Search for the cell housing the specified text and yield its (x, y) center coordinate. 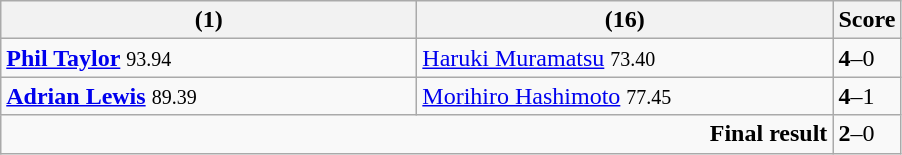
Morihiro Hashimoto 77.45 (625, 96)
4–0 (867, 58)
4–1 (867, 96)
(16) (625, 20)
Haruki Muramatsu 73.40 (625, 58)
Phil Taylor 93.94 (209, 58)
Final result (417, 134)
2–0 (867, 134)
Adrian Lewis 89.39 (209, 96)
Score (867, 20)
(1) (209, 20)
